Detect which cell encompasses the target text, then output its (x, y) center coordinate. 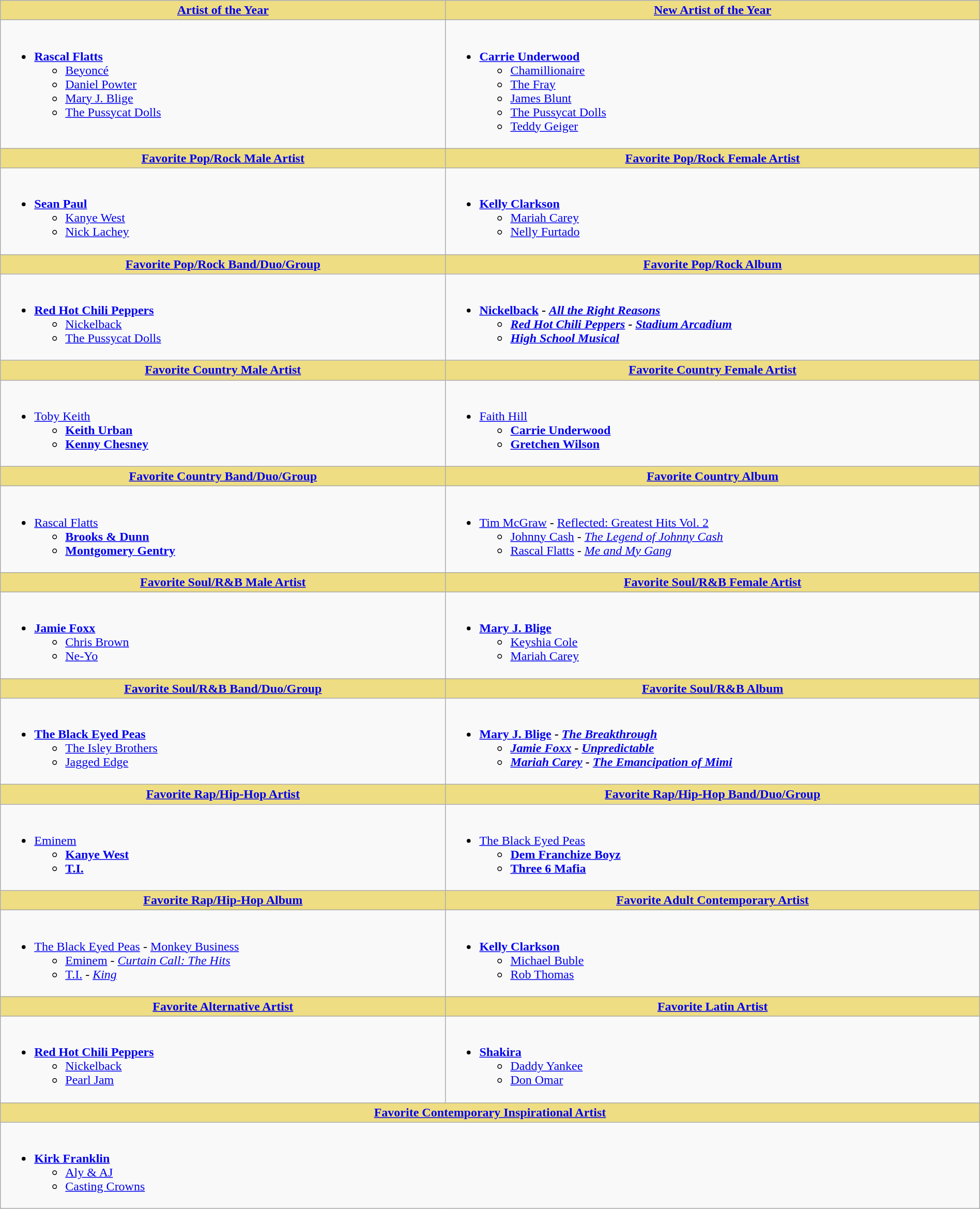
The Black Eyed PeasThe Isley BrothersJagged Edge (223, 741)
Favorite Country Female Artist (712, 370)
Artist of the Year (223, 10)
Favorite Country Band/Duo/Group (223, 476)
Favorite Adult Contemporary Artist (712, 900)
ShakiraDaddy YankeeDon Omar (712, 1060)
Mary J. BligeKeyshia ColeMariah Carey (712, 635)
Favorite Pop/Rock Band/Duo/Group (223, 264)
Toby KeithKeith UrbanKenny Chesney (223, 423)
Jamie FoxxChris BrownNe-Yo (223, 635)
Mary J. Blige - The BreakthroughJamie Foxx - UnpredictableMariah Carey - The Emancipation of Mimi (712, 741)
Rascal FlattsBrooks & DunnMontgomery Gentry (223, 529)
Favorite Soul/R&B Album (712, 688)
Favorite Pop/Rock Album (712, 264)
Favorite Pop/Rock Male Artist (223, 158)
Red Hot Chili PeppersNickelbackPearl Jam (223, 1060)
Favorite Rap/Hip-Hop Artist (223, 794)
Kelly ClarksonMichael BubleRob Thomas (712, 953)
EminemKanye WestT.I. (223, 848)
Favorite Soul/R&B Band/Duo/Group (223, 688)
Kelly ClarksonMariah CareyNelly Furtado (712, 211)
Sean PaulKanye WestNick Lachey (223, 211)
Tim McGraw - Reflected: Greatest Hits Vol. 2Johnny Cash - The Legend of Johnny CashRascal Flatts - Me and My Gang (712, 529)
Favorite Country Male Artist (223, 370)
Favorite Country Album (712, 476)
Rascal FlattsBeyoncéDaniel PowterMary J. BligeThe Pussycat Dolls (223, 84)
The Black Eyed Peas - Monkey BusinessEminem - Curtain Call: The HitsT.I. - King (223, 953)
Favorite Latin Artist (712, 1006)
Favorite Soul/R&B Male Artist (223, 582)
Faith HillCarrie UnderwoodGretchen Wilson (712, 423)
Nickelback - All the Right ReasonsRed Hot Chili Peppers - Stadium ArcadiumHigh School Musical (712, 317)
Favorite Alternative Artist (223, 1006)
Favorite Soul/R&B Female Artist (712, 582)
Kirk FranklinAly & AJCasting Crowns (490, 1165)
Carrie UnderwoodChamillionaireThe FrayJames BluntThe Pussycat DollsTeddy Geiger (712, 84)
Red Hot Chili PeppersNickelbackThe Pussycat Dolls (223, 317)
Favorite Contemporary Inspirational Artist (490, 1112)
The Black Eyed PeasDem Franchize BoyzThree 6 Mafia (712, 848)
New Artist of the Year (712, 10)
Favorite Rap/Hip-Hop Album (223, 900)
Favorite Pop/Rock Female Artist (712, 158)
Favorite Rap/Hip-Hop Band/Duo/Group (712, 794)
